For the text-containing cell, return its midpoint in [x, y] coordinate format. 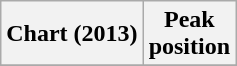
Chart (2013) [72, 34]
Peak position [189, 34]
